Capture the cell that displays the provided text and extract its (x, y) central coordinate. 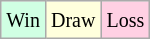
Loss (126, 20)
Draw (72, 20)
Win (24, 20)
